Locate the cell with the specified text and output its (x, y) center coordinate. 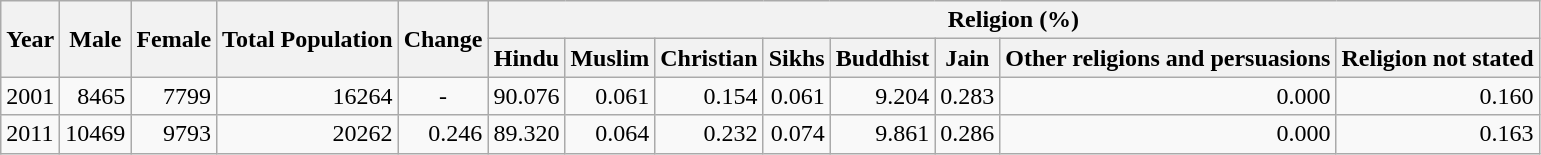
Muslim (610, 58)
0.286 (968, 134)
0.246 (443, 134)
Hindu (526, 58)
Religion (%) (1014, 20)
90.076 (526, 96)
Buddhist (882, 58)
0.232 (709, 134)
Jain (968, 58)
Sikhs (796, 58)
Female (174, 39)
0.163 (1438, 134)
Change (443, 39)
0.154 (709, 96)
7799 (174, 96)
0.064 (610, 134)
Christian (709, 58)
20262 (308, 134)
Total Population (308, 39)
89.320 (526, 134)
0.283 (968, 96)
Other religions and persuasions (1168, 58)
0.160 (1438, 96)
2001 (30, 96)
9.861 (882, 134)
Year (30, 39)
Religion not stated (1438, 58)
10469 (96, 134)
2011 (30, 134)
0.074 (796, 134)
- (443, 96)
8465 (96, 96)
Male (96, 39)
16264 (308, 96)
9793 (174, 134)
9.204 (882, 96)
